Locate the cell with the specified text and output its (X, Y) center coordinate. 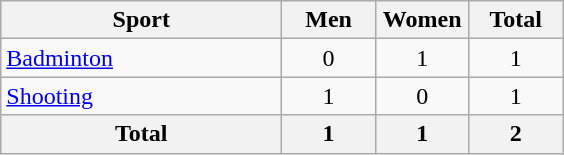
2 (516, 134)
Shooting (142, 96)
Women (422, 20)
Sport (142, 20)
Men (329, 20)
Badminton (142, 58)
